Output the (x, y) coordinate of the center of the cell containing the given text.  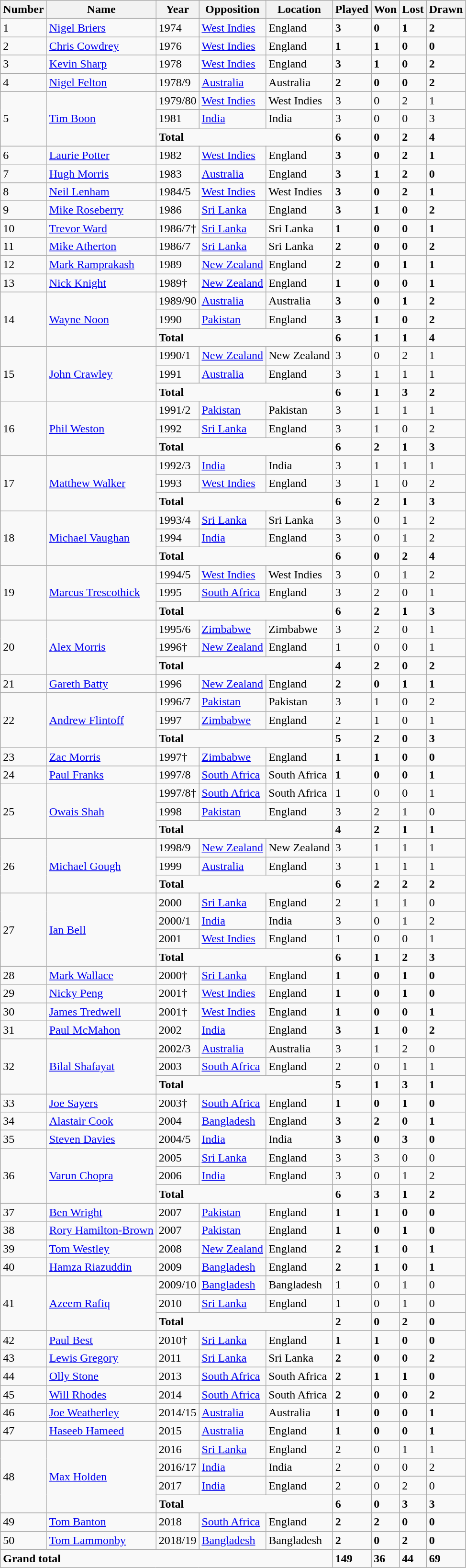
14 (23, 319)
1978/9 (178, 82)
Varun Chopra (101, 1176)
Laurie Potter (101, 155)
2002/3 (178, 1048)
Ben Wright (101, 1212)
Michael Vaughan (101, 538)
27 (23, 930)
1983 (178, 173)
Tom Lammonby (101, 1540)
Won (386, 10)
Drawn (446, 10)
31 (23, 1030)
35 (23, 1139)
48 (23, 1477)
7 (23, 173)
49 (23, 1522)
1981 (178, 119)
Neil Lenham (101, 192)
Owais Shah (101, 811)
Nigel Felton (101, 82)
1979/80 (178, 101)
2018/19 (178, 1540)
Hugh Morris (101, 173)
13 (23, 283)
1986/7† (178, 228)
1982 (178, 155)
Nicky Peng (101, 993)
17 (23, 483)
Tom Banton (101, 1522)
2005 (178, 1158)
23 (23, 756)
1993 (178, 483)
43 (23, 1358)
2016/17 (178, 1467)
John Crawley (101, 374)
10 (23, 228)
1998/9 (178, 848)
Chris Cowdrey (101, 46)
Azeem Rafiq (101, 1303)
2001 (178, 939)
Will Rhodes (101, 1395)
Mike Atherton (101, 247)
1994/5 (178, 575)
2016 (178, 1449)
2004/5 (178, 1139)
Wayne Noon (101, 319)
2018 (178, 1522)
40 (23, 1267)
69 (446, 1558)
1991/2 (178, 410)
1989† (178, 283)
Played (352, 10)
Name (101, 10)
Joe Weatherley (101, 1413)
1999 (178, 866)
1997/8† (178, 793)
1993/4 (178, 519)
28 (23, 975)
Mark Ramprakash (101, 265)
Nick Knight (101, 283)
22 (23, 720)
Year (178, 10)
1986 (178, 210)
34 (23, 1121)
2015 (178, 1431)
2013 (178, 1376)
2009 (178, 1267)
Ian Bell (101, 930)
Marcus Trescothick (101, 593)
1997/8 (178, 775)
29 (23, 993)
46 (23, 1413)
Joe Sayers (101, 1103)
Matthew Walker (101, 483)
2002 (178, 1030)
39 (23, 1249)
Location (300, 10)
47 (23, 1431)
2008 (178, 1249)
Steven Davies (101, 1139)
Kevin Sharp (101, 64)
Alastair Cook (101, 1121)
1990 (178, 319)
1986/7 (178, 247)
Tim Boon (101, 119)
11 (23, 247)
2014/15 (178, 1413)
26 (23, 866)
2000† (178, 975)
2003 (178, 1066)
Lost (413, 10)
1990/1 (178, 356)
Mike Roseberry (101, 210)
1996 (178, 684)
19 (23, 593)
Grand total (166, 1558)
Rory Hamilton-Brown (101, 1230)
1995 (178, 593)
Lewis Gregory (101, 1358)
25 (23, 811)
Alex Morris (101, 647)
1994 (178, 538)
2010 (178, 1303)
Michael Gough (101, 866)
30 (23, 1012)
12 (23, 265)
Nigel Briers (101, 28)
2006 (178, 1176)
1976 (178, 46)
1997 (178, 720)
Opposition (233, 10)
2010† (178, 1340)
1989 (178, 265)
32 (23, 1066)
Olly Stone (101, 1376)
1992/3 (178, 465)
Gareth Batty (101, 684)
8 (23, 192)
2014 (178, 1395)
Max Holden (101, 1477)
Trevor Ward (101, 228)
37 (23, 1212)
50 (23, 1540)
41 (23, 1303)
15 (23, 374)
38 (23, 1230)
9 (23, 210)
2000/1 (178, 921)
Paul Best (101, 1340)
Haseeb Hameed (101, 1431)
Andrew Flintoff (101, 720)
1992 (178, 429)
Phil Weston (101, 429)
2009/10 (178, 1285)
1996/7 (178, 702)
Mark Wallace (101, 975)
1984/5 (178, 192)
1997† (178, 756)
Zac Morris (101, 756)
James Tredwell (101, 1012)
21 (23, 684)
1998 (178, 812)
Tom Westley (101, 1249)
24 (23, 775)
1978 (178, 64)
20 (23, 647)
1989/90 (178, 301)
45 (23, 1395)
1974 (178, 28)
2011 (178, 1358)
Number (23, 10)
149 (352, 1558)
Paul Franks (101, 775)
2017 (178, 1486)
16 (23, 429)
42 (23, 1340)
Paul McMahon (101, 1030)
2004 (178, 1121)
2003† (178, 1103)
18 (23, 538)
Bilal Shafayat (101, 1066)
1995/6 (178, 629)
1991 (178, 374)
33 (23, 1103)
2000 (178, 902)
1996† (178, 647)
Hamza Riazuddin (101, 1267)
